Determine the (X, Y) coordinate at the center of the cell enclosing the given text.  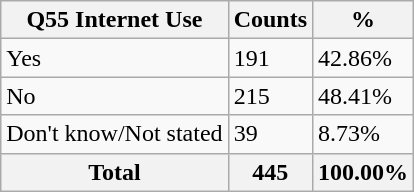
Counts (270, 20)
42.86% (364, 58)
% (364, 20)
8.73% (364, 134)
215 (270, 96)
Q55 Internet Use (114, 20)
39 (270, 134)
Total (114, 172)
48.41% (364, 96)
445 (270, 172)
100.00% (364, 172)
191 (270, 58)
Don't know/Not stated (114, 134)
Yes (114, 58)
No (114, 96)
